Locate the cell with the specified text and output its [X, Y] center coordinate. 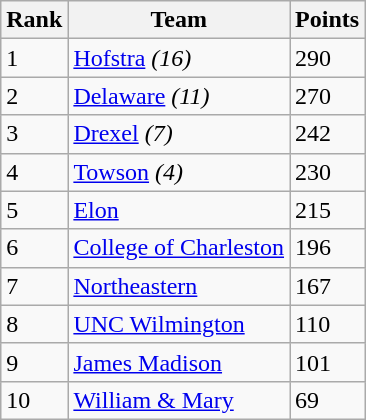
196 [328, 248]
Drexel (7) [179, 134]
William & Mary [179, 400]
College of Charleston [179, 248]
Northeastern [179, 286]
Elon [179, 210]
Towson (4) [179, 172]
9 [34, 362]
101 [328, 362]
Hofstra (16) [179, 58]
7 [34, 286]
242 [328, 134]
Delaware (11) [179, 96]
3 [34, 134]
6 [34, 248]
Team [179, 20]
8 [34, 324]
James Madison [179, 362]
167 [328, 286]
Rank [34, 20]
Points [328, 20]
4 [34, 172]
290 [328, 58]
215 [328, 210]
69 [328, 400]
UNC Wilmington [179, 324]
5 [34, 210]
1 [34, 58]
110 [328, 324]
230 [328, 172]
10 [34, 400]
270 [328, 96]
2 [34, 96]
